Search for the cell housing the specified text and yield its [x, y] center coordinate. 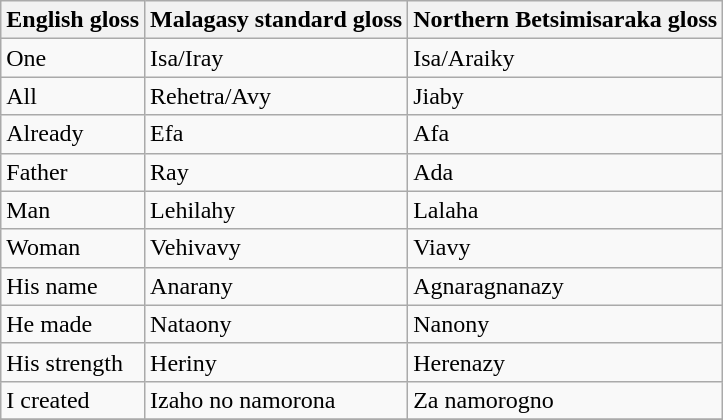
Nanony [566, 324]
Afa [566, 134]
His name [73, 286]
Malagasy standard gloss [276, 20]
Vehivavy [276, 248]
Efa [276, 134]
Nataony [276, 324]
Anarany [276, 286]
All [73, 96]
Herenazy [566, 362]
Jiaby [566, 96]
Viavy [566, 248]
Ada [566, 172]
Lalaha [566, 210]
Isa/Iray [276, 58]
English gloss [73, 20]
Already [73, 134]
He made [73, 324]
Man [73, 210]
Izaho no namorona [276, 400]
His strength [73, 362]
Agnaragnanazy [566, 286]
I created [73, 400]
Ray [276, 172]
Heriny [276, 362]
Rehetra/Avy [276, 96]
Father [73, 172]
One [73, 58]
Lehilahy [276, 210]
Woman [73, 248]
Za namorogno [566, 400]
Northern Betsimisaraka gloss [566, 20]
Isa/Araiky [566, 58]
